Output the [X, Y] coordinate of the center of the cell containing the given text.  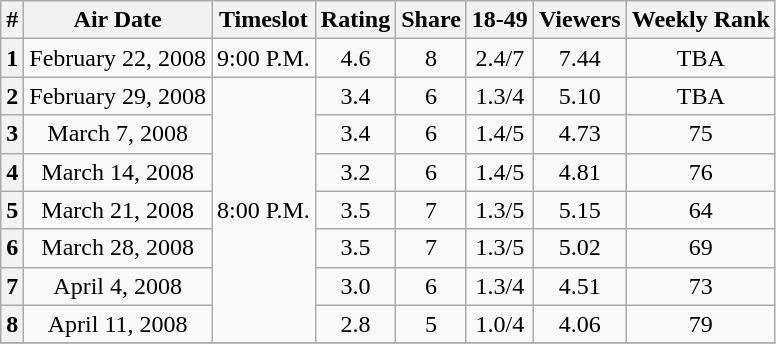
5.10 [580, 96]
4.51 [580, 286]
9:00 P.M. [264, 58]
Share [432, 20]
8:00 P.M. [264, 210]
69 [700, 248]
March 21, 2008 [118, 210]
2.4/7 [500, 58]
April 4, 2008 [118, 286]
2 [12, 96]
Rating [355, 20]
Timeslot [264, 20]
4.06 [580, 324]
18-49 [500, 20]
3 [12, 134]
Air Date [118, 20]
75 [700, 134]
# [12, 20]
3.2 [355, 172]
March 14, 2008 [118, 172]
73 [700, 286]
5.15 [580, 210]
64 [700, 210]
Weekly Rank [700, 20]
March 7, 2008 [118, 134]
4 [12, 172]
4.81 [580, 172]
4.6 [355, 58]
Viewers [580, 20]
3.0 [355, 286]
March 28, 2008 [118, 248]
April 11, 2008 [118, 324]
2.8 [355, 324]
76 [700, 172]
February 29, 2008 [118, 96]
4.73 [580, 134]
February 22, 2008 [118, 58]
5.02 [580, 248]
79 [700, 324]
7.44 [580, 58]
1.0/4 [500, 324]
1 [12, 58]
